Find where the given text appears and provide that cell's center as [x, y] coordinate. 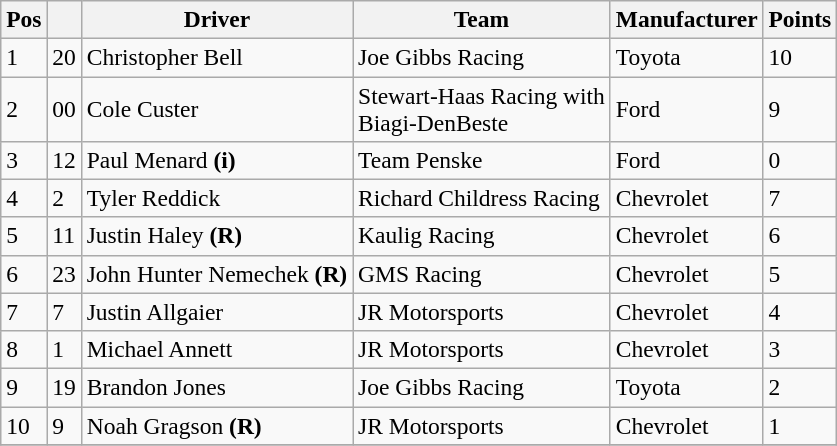
Cole Custer [216, 108]
12 [64, 160]
8 [24, 349]
Noah Gragson (R) [216, 425]
Driver [216, 19]
Tyler Reddick [216, 198]
Team [482, 19]
23 [64, 274]
Manufacturer [686, 19]
Pos [24, 19]
Richard Childress Racing [482, 198]
00 [64, 108]
0 [800, 160]
Justin Allgaier [216, 312]
GMS Racing [482, 274]
Justin Haley (R) [216, 236]
11 [64, 236]
Paul Menard (i) [216, 160]
Christopher Bell [216, 57]
Team Penske [482, 160]
Points [800, 19]
20 [64, 57]
Kaulig Racing [482, 236]
Michael Annett [216, 349]
19 [64, 387]
John Hunter Nemechek (R) [216, 274]
Brandon Jones [216, 387]
Stewart-Haas Racing withBiagi-DenBeste [482, 108]
